Return (X, Y) of the center of cell containing provided text 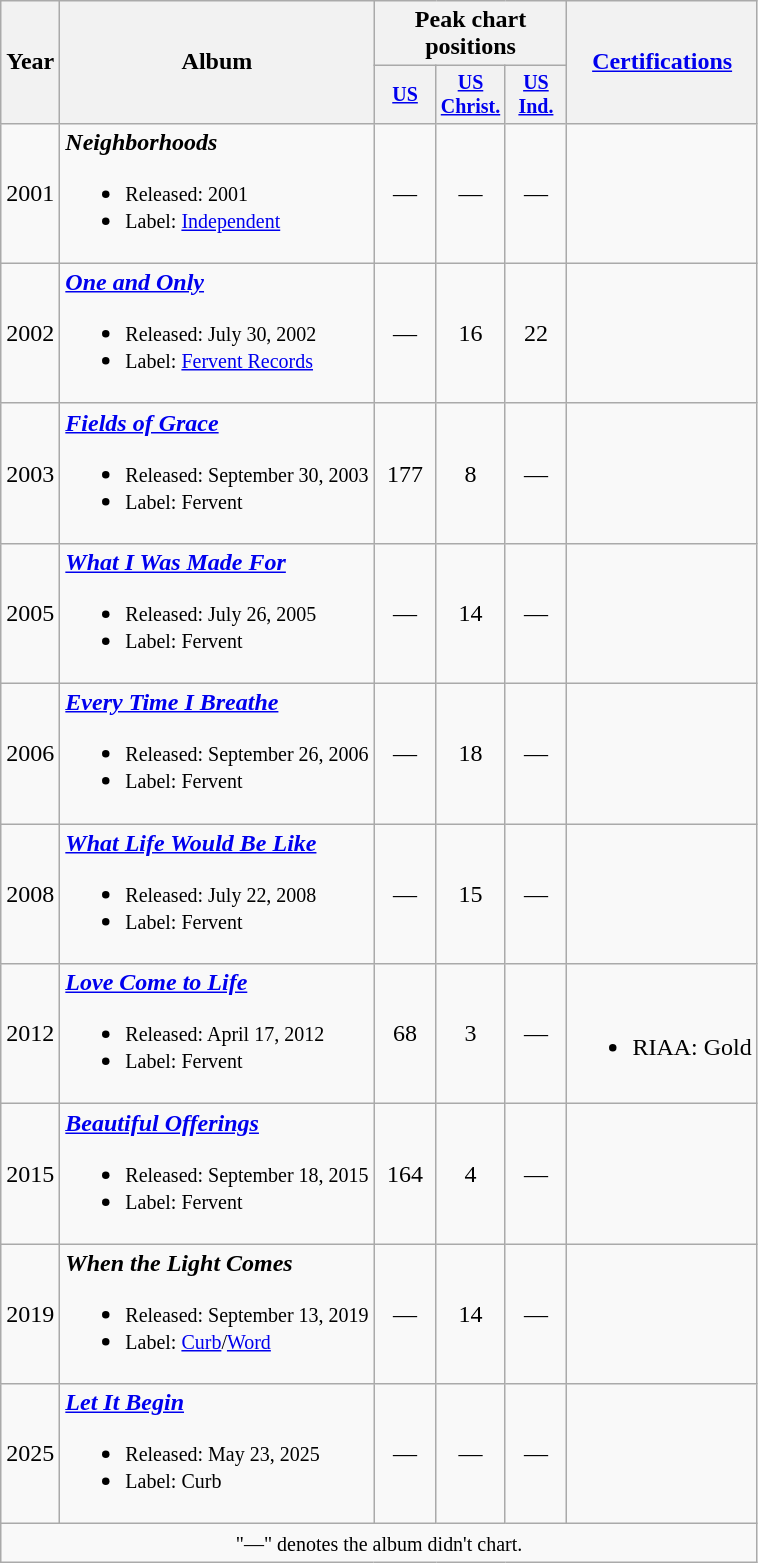
2025 (30, 1454)
Certifications (662, 62)
3 (470, 1034)
2019 (30, 1314)
Peak chart positions (470, 34)
Every Time I BreatheReleased: September 26, 2006Label: Fervent (217, 754)
2012 (30, 1034)
2006 (30, 754)
USChrist. (470, 94)
US (405, 94)
Fields of GraceReleased: September 30, 2003Label: Fervent (217, 473)
"—" denotes the album didn't chart. (380, 1543)
177 (405, 473)
NeighborhoodsReleased: 2001Label: Independent (217, 193)
USInd. (536, 94)
Year (30, 62)
2008 (30, 894)
When the Light ComesReleased: September 13, 2019Label: Curb/Word (217, 1314)
2005 (30, 613)
18 (470, 754)
164 (405, 1174)
Album (217, 62)
Love Come to LifeReleased: April 17, 2012Label: Fervent (217, 1034)
4 (470, 1174)
Let It BeginReleased: May 23, 2025Label: Curb (217, 1454)
2003 (30, 473)
2001 (30, 193)
68 (405, 1034)
2015 (30, 1174)
2002 (30, 333)
What I Was Made ForReleased: July 26, 2005Label: Fervent (217, 613)
One and OnlyReleased: July 30, 2002Label: Fervent Records (217, 333)
16 (470, 333)
What Life Would Be LikeReleased: July 22, 2008Label: Fervent (217, 894)
RIAA: Gold (662, 1034)
Beautiful OfferingsReleased: September 18, 2015Label: Fervent (217, 1174)
15 (470, 894)
8 (470, 473)
22 (536, 333)
